Scan for the cell matching the given text and deliver its (X, Y) coordinate at center. 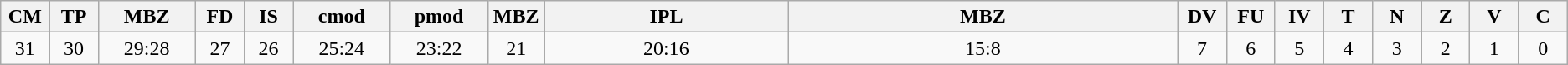
6 (1251, 48)
V (1494, 17)
DV (1202, 17)
CM (25, 17)
31 (25, 48)
5 (1299, 48)
30 (74, 48)
cmod (342, 17)
27 (219, 48)
21 (516, 48)
1 (1494, 48)
IPL (667, 17)
TP (74, 17)
26 (268, 48)
7 (1202, 48)
Z (1446, 17)
23:22 (439, 48)
IV (1299, 17)
3 (1397, 48)
0 (1543, 48)
25:24 (342, 48)
IS (268, 17)
FU (1251, 17)
C (1543, 17)
FD (219, 17)
4 (1348, 48)
29:28 (147, 48)
20:16 (667, 48)
pmod (439, 17)
2 (1446, 48)
15:8 (983, 48)
N (1397, 17)
T (1348, 17)
